For the text-containing cell, return its midpoint in (x, y) coordinate format. 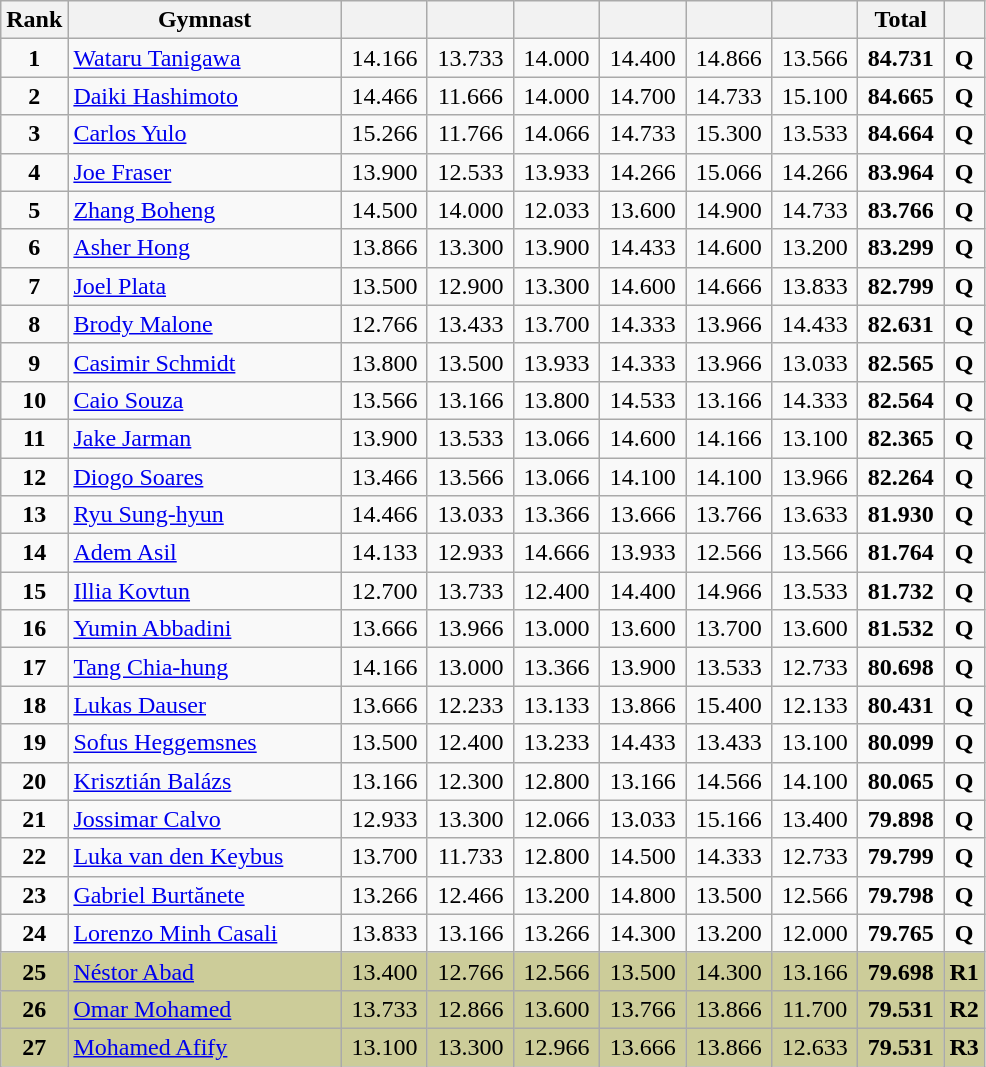
80.065 (901, 781)
12.466 (470, 895)
4 (34, 172)
Gymnast (205, 20)
80.698 (901, 667)
Jossimar Calvo (205, 819)
11 (34, 438)
81.532 (901, 629)
79.798 (901, 895)
21 (34, 819)
Krisztián Balázs (205, 781)
12.033 (557, 210)
2 (34, 96)
Adem Asil (205, 553)
23 (34, 895)
13.133 (557, 705)
14.900 (729, 210)
80.099 (901, 743)
81.930 (901, 515)
18 (34, 705)
Brody Malone (205, 324)
12.866 (470, 1009)
Asher Hong (205, 248)
Daiki Hashimoto (205, 96)
22 (34, 857)
25 (34, 971)
Lorenzo Minh Casali (205, 933)
Illia Kovtun (205, 591)
9 (34, 362)
17 (34, 667)
12.966 (557, 1047)
79.698 (901, 971)
11.733 (470, 857)
Caio Souza (205, 400)
15.400 (729, 705)
Total (901, 20)
13.633 (815, 515)
15 (34, 591)
24 (34, 933)
14.066 (557, 134)
27 (34, 1047)
83.766 (901, 210)
83.964 (901, 172)
12.533 (470, 172)
12.000 (815, 933)
12.133 (815, 705)
8 (34, 324)
Sofus Heggemsnes (205, 743)
Diogo Soares (205, 477)
15.300 (729, 134)
10 (34, 400)
Tang Chia-hung (205, 667)
79.799 (901, 857)
15.066 (729, 172)
80.431 (901, 705)
82.631 (901, 324)
79.898 (901, 819)
82.264 (901, 477)
Carlos Yulo (205, 134)
12.066 (557, 819)
6 (34, 248)
11.700 (815, 1009)
14.800 (643, 895)
Yumin Abbadini (205, 629)
14.866 (729, 58)
12.300 (470, 781)
13 (34, 515)
20 (34, 781)
Lukas Dauser (205, 705)
15.166 (729, 819)
82.565 (901, 362)
7 (34, 286)
14.533 (643, 400)
R1 (964, 971)
16 (34, 629)
3 (34, 134)
Wataru Tanigawa (205, 58)
14.966 (729, 591)
84.731 (901, 58)
83.299 (901, 248)
19 (34, 743)
12.633 (815, 1047)
Casimir Schmidt (205, 362)
12.233 (470, 705)
13.233 (557, 743)
Omar Mohamed (205, 1009)
15.266 (384, 134)
14.700 (643, 96)
14.133 (384, 553)
Ryu Sung-hyun (205, 515)
Gabriel Burtănete (205, 895)
81.764 (901, 553)
82.564 (901, 400)
13.466 (384, 477)
Luka van den Keybus (205, 857)
84.664 (901, 134)
79.765 (901, 933)
Zhang Boheng (205, 210)
12 (34, 477)
84.665 (901, 96)
82.799 (901, 286)
26 (34, 1009)
R2 (964, 1009)
14 (34, 553)
15.100 (815, 96)
Joe Fraser (205, 172)
R3 (964, 1047)
Jake Jarman (205, 438)
11.666 (470, 96)
5 (34, 210)
Néstor Abad (205, 971)
Rank (34, 20)
Joel Plata (205, 286)
81.732 (901, 591)
1 (34, 58)
Mohamed Afify (205, 1047)
14.566 (729, 781)
12.900 (470, 286)
11.766 (470, 134)
82.365 (901, 438)
12.700 (384, 591)
